Return [X, Y] of the center of cell containing provided text 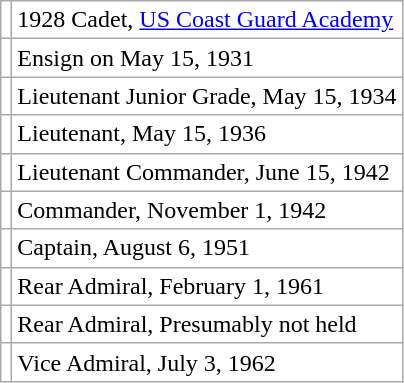
Lieutenant Junior Grade, May 15, 1934 [207, 96]
Commander, November 1, 1942 [207, 210]
1928 Cadet, US Coast Guard Academy [207, 20]
Captain, August 6, 1951 [207, 248]
Ensign on May 15, 1931 [207, 58]
Rear Admiral, February 1, 1961 [207, 286]
Rear Admiral, Presumably not held [207, 324]
Lieutenant, May 15, 1936 [207, 134]
Vice Admiral, July 3, 1962 [207, 362]
Lieutenant Commander, June 15, 1942 [207, 172]
